Capture the cell that displays the provided text and extract its [x, y] central coordinate. 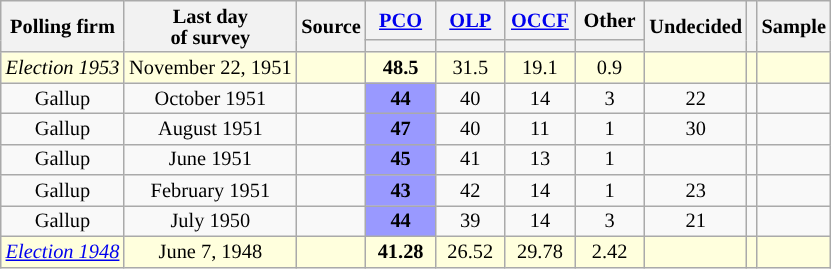
31.5 [470, 68]
23 [696, 190]
30 [696, 128]
OLP [470, 20]
Election 1953 [62, 68]
26.52 [470, 252]
Other [610, 20]
19.1 [540, 68]
42 [470, 190]
June 7, 1948 [210, 252]
October 1951 [210, 98]
43 [401, 190]
39 [470, 220]
Last day of survey [210, 26]
August 1951 [210, 128]
47 [401, 128]
February 1951 [210, 190]
Election 1948 [62, 252]
July 1950 [210, 220]
0.9 [610, 68]
22 [696, 98]
2.42 [610, 252]
PCO [401, 20]
Source [330, 26]
45 [401, 160]
Undecided [696, 26]
41 [470, 160]
11 [540, 128]
29.78 [540, 252]
48.5 [401, 68]
Sample [794, 26]
13 [540, 160]
November 22, 1951 [210, 68]
21 [696, 220]
41.28 [401, 252]
Polling firm [62, 26]
June 1951 [210, 160]
OCCF [540, 20]
